Extract the [X, Y] coordinate from the center of the cell holding the provided text.  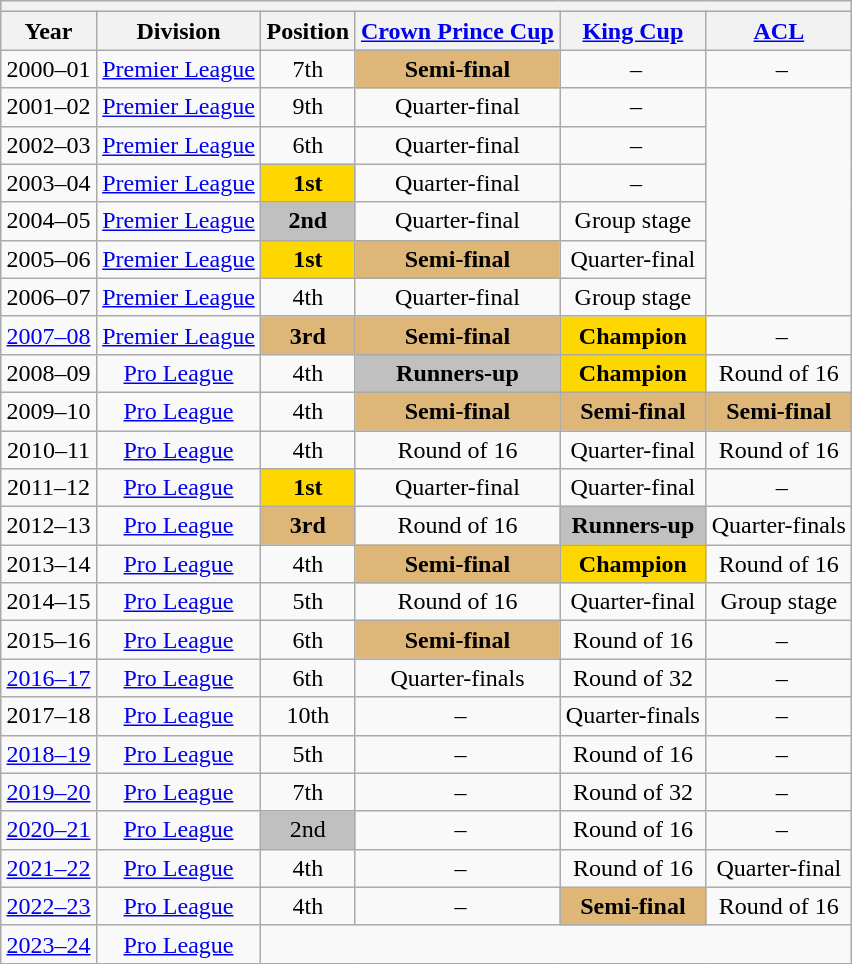
2020–21 [49, 830]
2013–14 [49, 564]
2019–20 [49, 792]
Position [308, 31]
9th [308, 107]
2010–11 [49, 449]
2014–15 [49, 602]
2022–23 [49, 906]
2015–16 [49, 640]
2018–19 [49, 754]
Crown Prince Cup [458, 31]
2004–05 [49, 221]
2021–22 [49, 868]
2008–09 [49, 373]
2006–07 [49, 297]
2007–08 [49, 335]
Year [49, 31]
2001–02 [49, 107]
ACL [779, 31]
2016–17 [49, 678]
2023–24 [49, 944]
2005–06 [49, 259]
2002–03 [49, 145]
2017–18 [49, 716]
Division [178, 31]
2009–10 [49, 411]
2011–12 [49, 488]
2003–04 [49, 183]
2000–01 [49, 69]
10th [308, 716]
2012–13 [49, 526]
King Cup [633, 31]
